Scan for the cell matching the given text and deliver its [X, Y] coordinate at center. 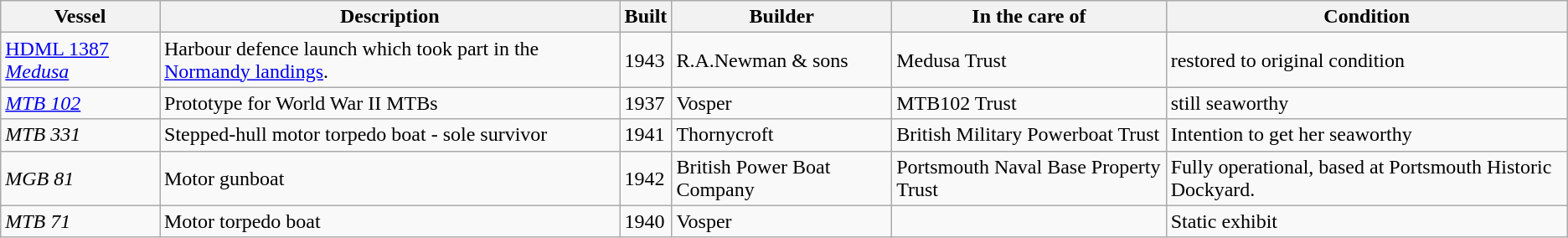
Prototype for World War II MTBs [389, 103]
restored to original condition [1367, 60]
R.A.Newman & sons [782, 60]
Portsmouth Naval Base Property Trust [1029, 178]
Stepped-hull motor torpedo boat - sole survivor [389, 135]
Fully operational, based at Portsmouth Historic Dockyard. [1367, 178]
Static exhibit [1367, 221]
In the care of [1029, 17]
MGB 81 [80, 178]
British Military Powerboat Trust [1029, 135]
MTB 71 [80, 221]
Built [646, 17]
Motor gunboat [389, 178]
Thornycroft [782, 135]
Builder [782, 17]
MTB102 Trust [1029, 103]
1937 [646, 103]
Description [389, 17]
MTB 331 [80, 135]
still seaworthy [1367, 103]
Condition [1367, 17]
Intention to get her seaworthy [1367, 135]
1940 [646, 221]
Motor torpedo boat [389, 221]
Harbour defence launch which took part in the Normandy landings. [389, 60]
1942 [646, 178]
Medusa Trust [1029, 60]
HDML 1387 Medusa [80, 60]
MTB 102 [80, 103]
1943 [646, 60]
British Power Boat Company [782, 178]
1941 [646, 135]
Vessel [80, 17]
